Capture the cell that displays the provided text and extract its [x, y] central coordinate. 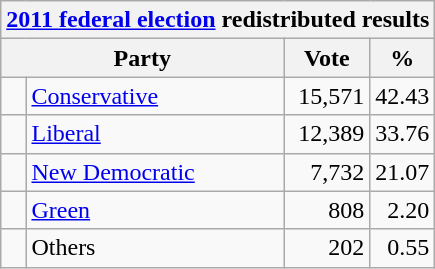
15,571 [327, 96]
21.07 [402, 172]
42.43 [402, 96]
Liberal [155, 134]
2.20 [402, 210]
7,732 [327, 172]
2011 federal election redistributed results [218, 20]
33.76 [402, 134]
Vote [327, 58]
12,389 [327, 134]
Green [155, 210]
Party [142, 58]
0.55 [402, 248]
Others [155, 248]
808 [327, 210]
202 [327, 248]
% [402, 58]
Conservative [155, 96]
New Democratic [155, 172]
